Detect which cell encompasses the target text, then output its (X, Y) center coordinate. 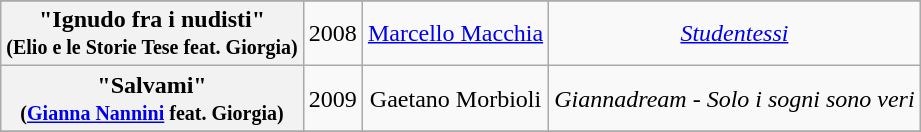
Gaetano Morbioli (455, 98)
2008 (332, 34)
"Ignudo fra i nudisti"(Elio e le Storie Tese feat. Giorgia) (152, 34)
"Salvami"(Gianna Nannini feat. Giorgia) (152, 98)
Giannadream - Solo i sogni sono veri (734, 98)
Marcello Macchia (455, 34)
2009 (332, 98)
Studentessi (734, 34)
